Return the (X, Y) coordinate for the center point of the cell that contains the specified text.  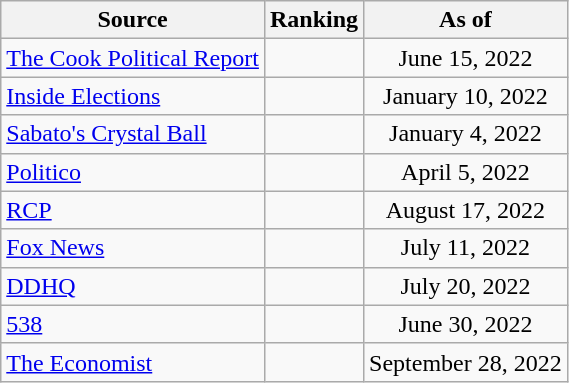
The Economist (133, 362)
September 28, 2022 (466, 362)
The Cook Political Report (133, 58)
July 20, 2022 (466, 286)
January 4, 2022 (466, 134)
DDHQ (133, 286)
As of (466, 20)
June 15, 2022 (466, 58)
April 5, 2022 (466, 172)
RCP (133, 210)
Fox News (133, 248)
June 30, 2022 (466, 324)
Politico (133, 172)
January 10, 2022 (466, 96)
August 17, 2022 (466, 210)
Sabato's Crystal Ball (133, 134)
Ranking (314, 20)
July 11, 2022 (466, 248)
Source (133, 20)
Inside Elections (133, 96)
538 (133, 324)
